From the cell containing the given text, extract its center point as (x, y) coordinate. 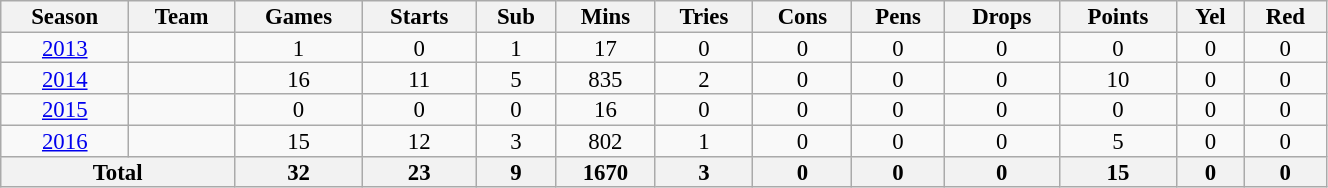
2015 (65, 110)
32 (299, 172)
Total (118, 172)
835 (606, 78)
Team (182, 16)
2013 (65, 48)
Sub (516, 16)
2 (704, 78)
23 (420, 172)
802 (606, 140)
11 (420, 78)
Cons (802, 16)
Pens (898, 16)
1670 (606, 172)
2014 (65, 78)
Season (65, 16)
Games (299, 16)
2016 (65, 140)
Mins (606, 16)
Red (1285, 16)
9 (516, 172)
Drops (1002, 16)
12 (420, 140)
Points (1118, 16)
Starts (420, 16)
17 (606, 48)
Tries (704, 16)
Yel (1211, 16)
10 (1118, 78)
